Provide the (x, y) coordinate of the cell's center where the given text is located.  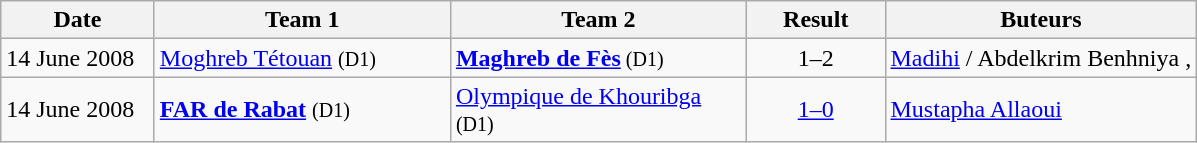
Result (816, 20)
Team 1 (302, 20)
Olympique de Khouribga (D1) (598, 110)
Maghreb de Fès (D1) (598, 58)
Moghreb Tétouan (D1) (302, 58)
Buteurs (1041, 20)
FAR de Rabat (D1) (302, 110)
1–0 (816, 110)
Date (78, 20)
1–2 (816, 58)
Mustapha Allaoui (1041, 110)
Madihi / Abdelkrim Benhniya , (1041, 58)
Team 2 (598, 20)
